Identify which cell holds the provided text, then report its (X, Y) central coordinate. 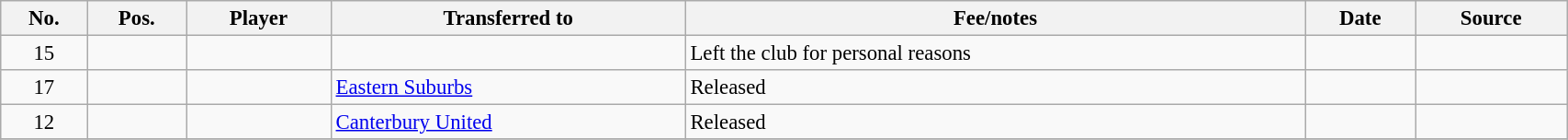
Fee/notes (996, 18)
No. (44, 18)
Canterbury United (508, 122)
12 (44, 122)
Left the club for personal reasons (996, 53)
Eastern Suburbs (508, 87)
Pos. (137, 18)
Date (1360, 18)
Source (1492, 18)
15 (44, 53)
17 (44, 87)
Player (259, 18)
Transferred to (508, 18)
